Scan for the cell matching the given text and deliver its [X, Y] coordinate at center. 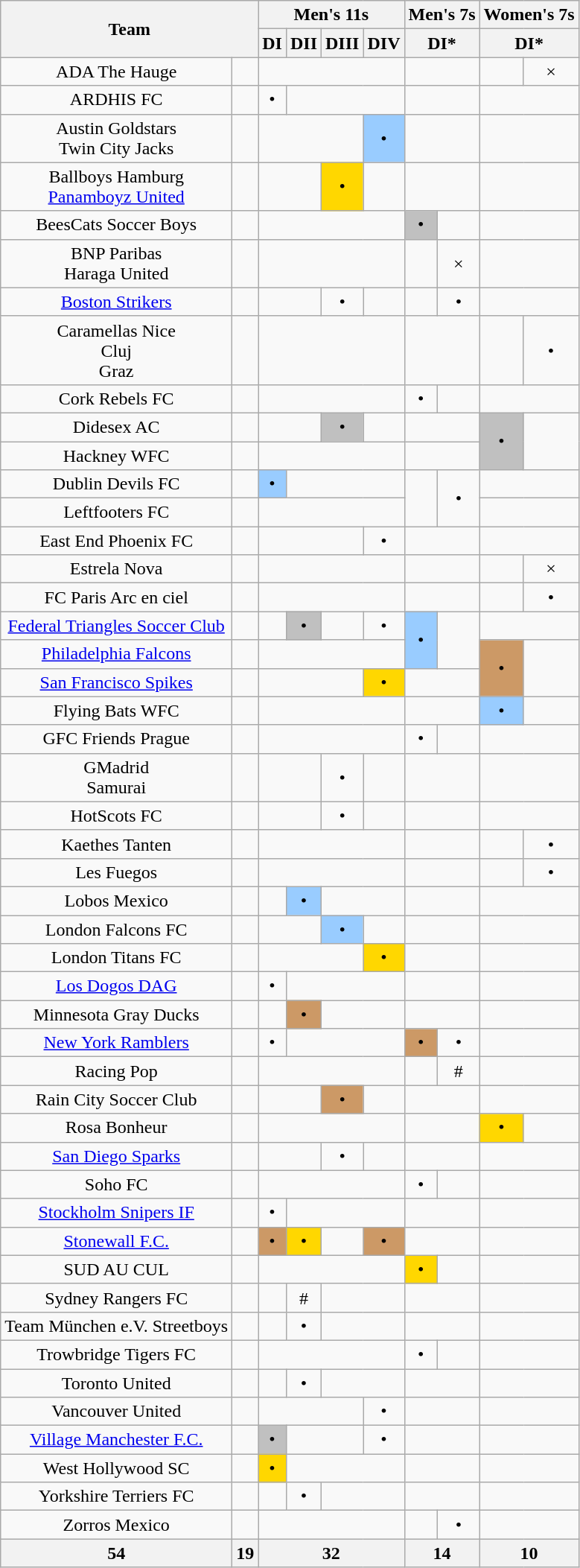
Soho FC [116, 1184]
10 [529, 1553]
DIII [342, 43]
Sydney Rangers FC [116, 1298]
BNP ParibasHaraga United [116, 264]
Estrela Nova [116, 569]
Team [130, 29]
GMadridSamurai [116, 778]
Les Fuegos [116, 872]
54 [116, 1553]
Rosa Bonheur [116, 1128]
Caramellas NiceClujGraz [116, 350]
Vancouver United [116, 1412]
HotScots FC [116, 816]
Village Manchester F.C. [116, 1440]
Yorkshire Terriers FC [116, 1496]
Kaethes Tanten [116, 844]
Los Dogos DAG [116, 986]
Ballboys HamburgPanamboyz United [116, 186]
Stockholm Snipers IF [116, 1213]
Cork Rebels FC [116, 399]
Leftfooters FC [116, 512]
London Titans FC [116, 958]
GFC Friends Prague [116, 739]
SUD AU CUL [116, 1269]
Team München e.V. Streetboys [116, 1326]
San Francisco Spikes [116, 682]
32 [331, 1553]
Minnesota Gray Ducks [116, 1015]
Racing Pop [116, 1071]
Stonewall F.C. [116, 1241]
London Falcons FC [116, 929]
DIV [384, 43]
ARDHIS FC [116, 100]
New York Ramblers [116, 1043]
DII [304, 43]
19 [246, 1553]
Hackney WFC [116, 455]
Lobos Mexico [116, 901]
Federal Triangles Soccer Club [116, 626]
Dublin Devils FC [116, 484]
DI [273, 43]
San Diego Sparks [116, 1156]
Women's 7s [529, 15]
Toronto United [116, 1383]
14 [442, 1553]
Zorros Mexico [116, 1525]
Boston Strikers [116, 302]
ADA The Hauge [116, 72]
FC Paris Arc en ciel [116, 597]
Trowbridge Tigers FC [116, 1354]
East End Phoenix FC [116, 541]
Men's 11s [331, 15]
Rain City Soccer Club [116, 1099]
Men's 7s [442, 15]
West Hollywood SC [116, 1468]
Austin GoldstarsTwin City Jacks [116, 139]
Didesex AC [116, 427]
Flying Bats WFC [116, 711]
BeesCats Soccer Boys [116, 225]
Philadelphia Falcons [116, 654]
